From the cell containing the given text, extract its center point as [x, y] coordinate. 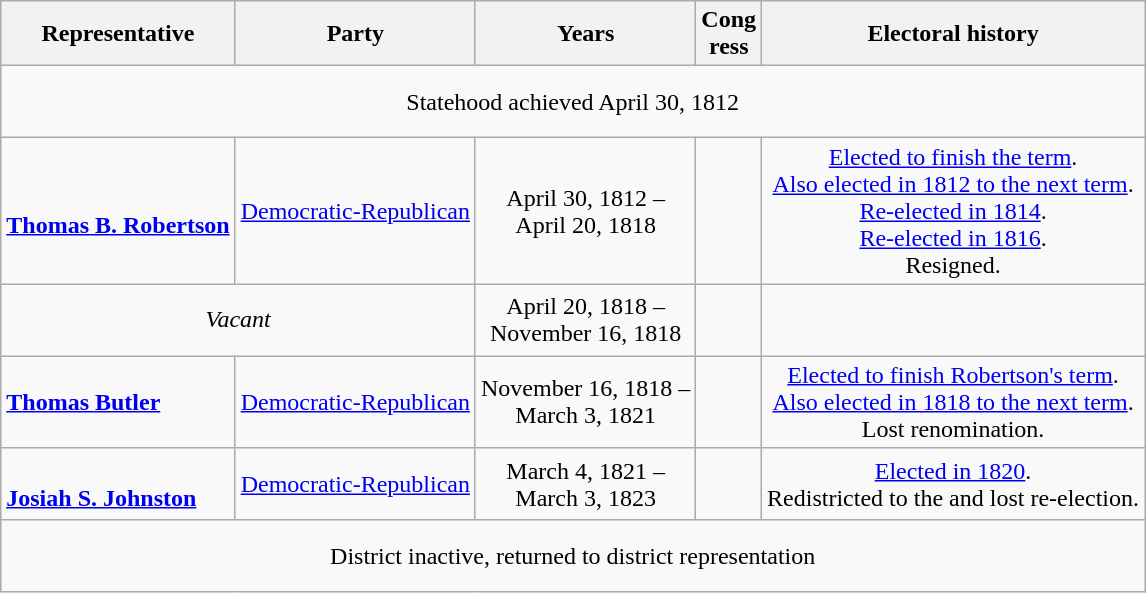
Representative [118, 34]
Thomas Butler [118, 402]
Vacant [238, 320]
Elected to finish the term.Also elected in 1812 to the next term.Re-elected in 1814.Re-elected in 1816.Resigned. [954, 211]
Elected in 1820.Redistricted to the and lost re-election. [954, 484]
April 20, 1818 –November 16, 1818 [585, 320]
Josiah S. Johnston [118, 484]
District inactive, returned to district representation [573, 556]
March 4, 1821 –March 3, 1823 [585, 484]
April 30, 1812 –April 20, 1818 [585, 211]
Years [585, 34]
Party [355, 34]
Elected to finish Robertson's term.Also elected in 1818 to the next term.Lost renomination. [954, 402]
Statehood achieved April 30, 1812 [573, 102]
Electoral history [954, 34]
Congress [729, 34]
Thomas B. Robertson [118, 211]
November 16, 1818 –March 3, 1821 [585, 402]
